Locate the cell with the specified text and output its [X, Y] center coordinate. 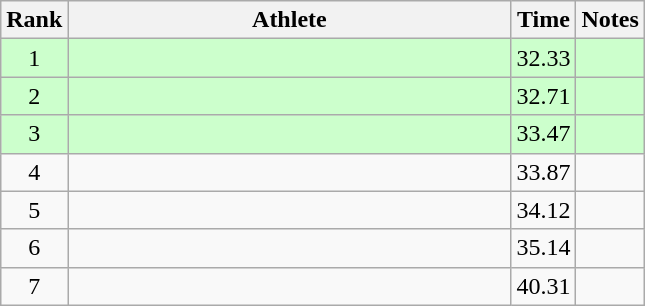
2 [34, 96]
40.31 [544, 286]
33.47 [544, 134]
1 [34, 58]
Time [544, 20]
32.71 [544, 96]
35.14 [544, 248]
5 [34, 210]
Notes [610, 20]
3 [34, 134]
33.87 [544, 172]
4 [34, 172]
7 [34, 286]
32.33 [544, 58]
34.12 [544, 210]
Athlete [290, 20]
6 [34, 248]
Rank [34, 20]
